From the cell containing the given text, extract its center point as (x, y) coordinate. 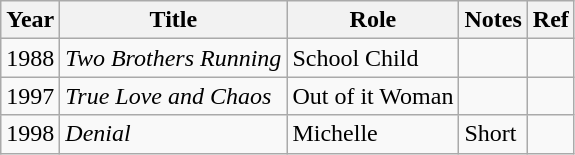
1997 (30, 96)
Two Brothers Running (174, 58)
Title (174, 20)
School Child (373, 58)
Role (373, 20)
Short (493, 134)
True Love and Chaos (174, 96)
Ref (550, 20)
1998 (30, 134)
1988 (30, 58)
Year (30, 20)
Denial (174, 134)
Michelle (373, 134)
Notes (493, 20)
Out of it Woman (373, 96)
